Capture the cell that displays the provided text and extract its [X, Y] central coordinate. 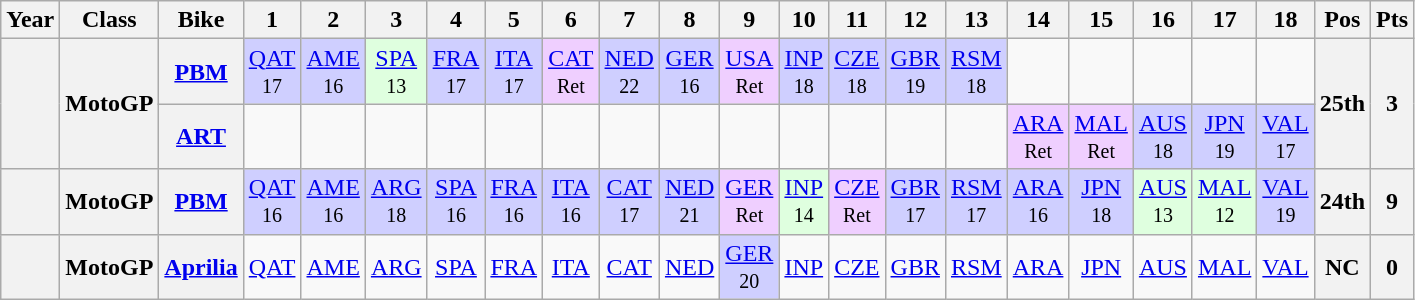
1 [272, 20]
Year [30, 20]
GBR17 [915, 202]
14 [1038, 20]
CZERet [857, 202]
RSM18 [976, 72]
AUS18 [1162, 136]
NED [689, 266]
AUS13 [1162, 202]
AUS [1162, 266]
QAT16 [272, 202]
JPN [1101, 266]
NED21 [689, 202]
CZE [857, 266]
12 [915, 20]
Bike [201, 20]
18 [1286, 20]
AME [333, 266]
CZE18 [857, 72]
MALRet [1101, 136]
INP14 [804, 202]
0 [1392, 266]
7 [629, 20]
JPN18 [1101, 202]
INP [804, 266]
Pos [1342, 20]
GER16 [689, 72]
GBR19 [915, 72]
GER20 [750, 266]
15 [1101, 20]
INP18 [804, 72]
JPN19 [1224, 136]
5 [514, 20]
13 [976, 20]
NED22 [629, 72]
FRA17 [456, 72]
Pts [1392, 20]
6 [571, 20]
MAL [1224, 266]
VAL17 [1286, 136]
Class [110, 20]
SPA16 [456, 202]
ART [201, 136]
ARA16 [1038, 202]
10 [804, 20]
4 [456, 20]
2 [333, 20]
VAL [1286, 266]
Aprilia [201, 266]
QAT17 [272, 72]
SPA13 [396, 72]
ITA [571, 266]
24th [1342, 202]
RSM17 [976, 202]
ARG [396, 266]
GERRet [750, 202]
CAT [629, 266]
NC [1342, 266]
SPA [456, 266]
CATRet [571, 72]
GBR [915, 266]
QAT [272, 266]
RSM [976, 266]
25th [1342, 104]
FRA [514, 266]
CAT17 [629, 202]
VAL19 [1286, 202]
MAL12 [1224, 202]
ARG18 [396, 202]
ARA [1038, 266]
USARet [750, 72]
11 [857, 20]
FRA16 [514, 202]
8 [689, 20]
ARARet [1038, 136]
16 [1162, 20]
ITA17 [514, 72]
17 [1224, 20]
ITA16 [571, 202]
